Search for the cell housing the specified text and yield its (X, Y) center coordinate. 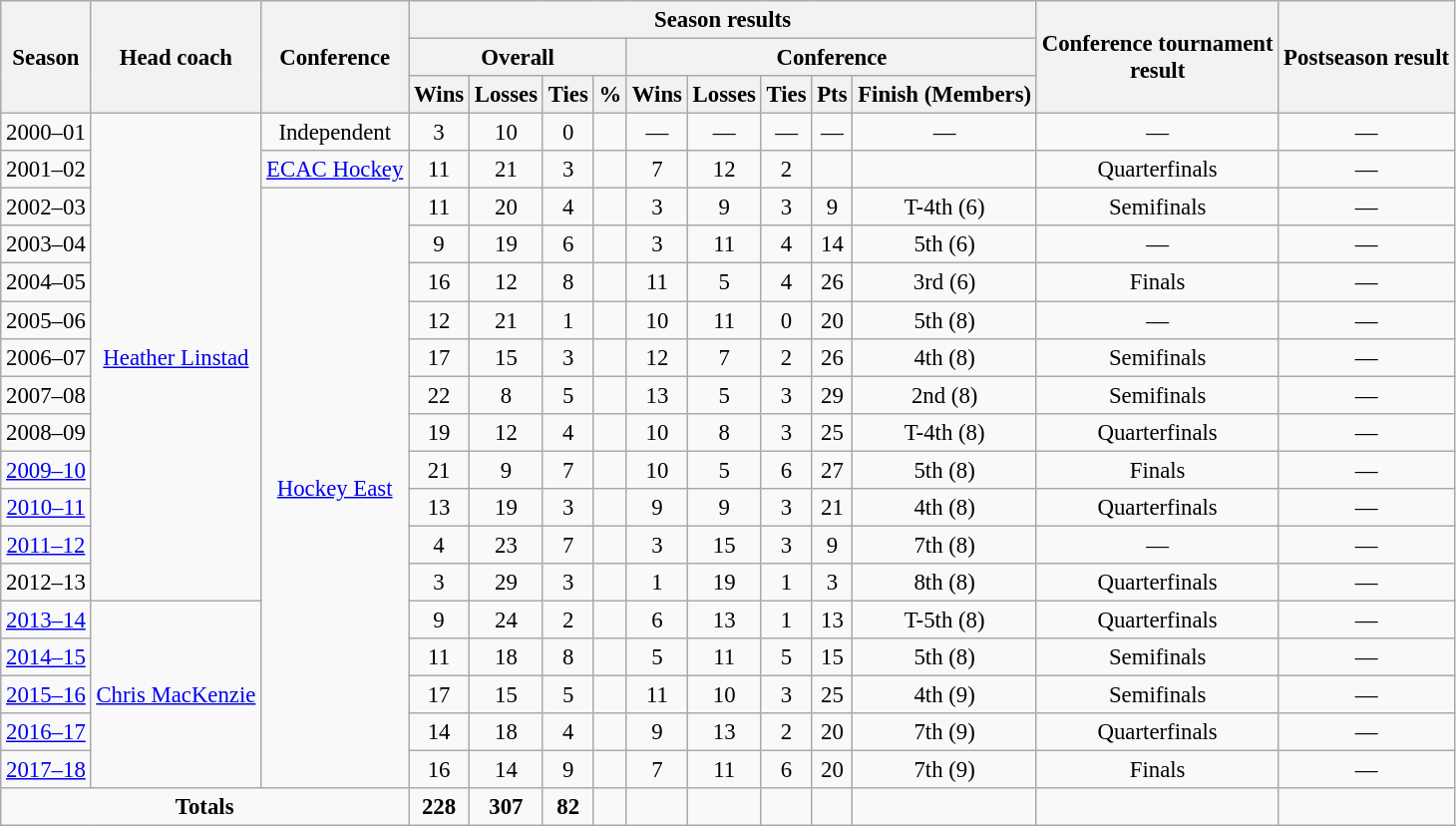
ECAC Hockey (335, 170)
2006–07 (46, 357)
% (610, 95)
27 (832, 470)
Season results (723, 20)
T-5th (8) (945, 619)
7th (8) (945, 545)
3rd (6) (945, 282)
2015–16 (46, 695)
22 (439, 395)
4th (9) (945, 695)
82 (568, 807)
T-4th (6) (945, 207)
Hockey East (335, 489)
Overall (519, 58)
2001–02 (46, 170)
2009–10 (46, 470)
2012–13 (46, 583)
8th (8) (945, 583)
2nd (8) (945, 395)
2014–15 (46, 657)
T-4th (8) (945, 432)
Totals (205, 807)
2017–18 (46, 770)
Heather Linstad (176, 357)
2000–01 (46, 133)
Chris MacKenzie (176, 694)
Season (46, 58)
5th (6) (945, 244)
Conference tournamentresult (1157, 58)
2008–09 (46, 432)
2003–04 (46, 244)
Postseason result (1366, 58)
2002–03 (46, 207)
2016–17 (46, 732)
Independent (335, 133)
Head coach (176, 58)
228 (439, 807)
2011–12 (46, 545)
Finish (Members) (945, 95)
2010–11 (46, 508)
2005–06 (46, 320)
2004–05 (46, 282)
23 (506, 545)
2013–14 (46, 619)
24 (506, 619)
Pts (832, 95)
307 (506, 807)
2007–08 (46, 395)
